For the text-containing cell, return its midpoint in [X, Y] coordinate format. 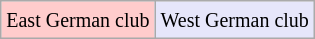
East German club [78, 20]
West German club [234, 20]
